Determine the (x, y) coordinate at the center of the cell enclosing the given text.  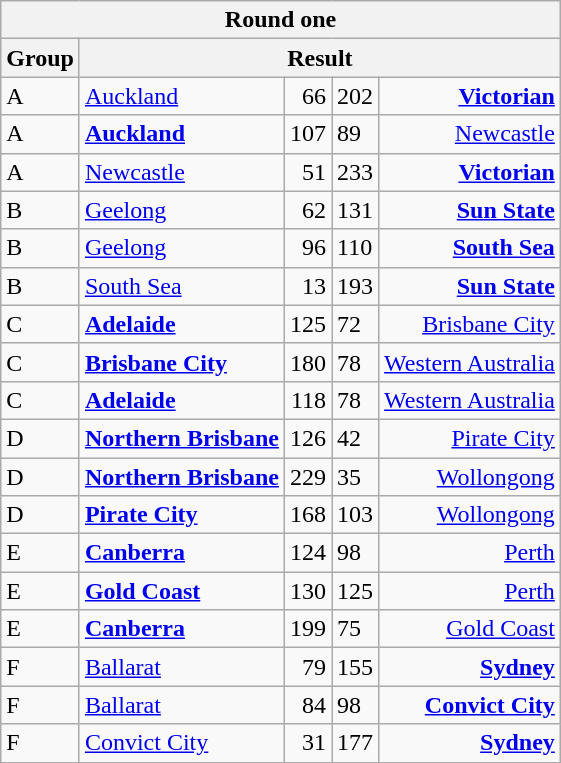
155 (356, 667)
89 (356, 134)
35 (356, 477)
202 (356, 96)
107 (308, 134)
124 (308, 553)
84 (308, 705)
51 (308, 172)
Group (40, 58)
180 (308, 362)
118 (308, 400)
103 (356, 515)
96 (308, 248)
131 (356, 210)
110 (356, 248)
126 (308, 438)
168 (308, 515)
62 (308, 210)
72 (356, 324)
233 (356, 172)
Result (320, 58)
199 (308, 629)
75 (356, 629)
Round one (281, 20)
42 (356, 438)
177 (356, 743)
66 (308, 96)
130 (308, 591)
229 (308, 477)
79 (308, 667)
31 (308, 743)
13 (308, 286)
193 (356, 286)
